Search for the cell housing the specified text and yield its [X, Y] center coordinate. 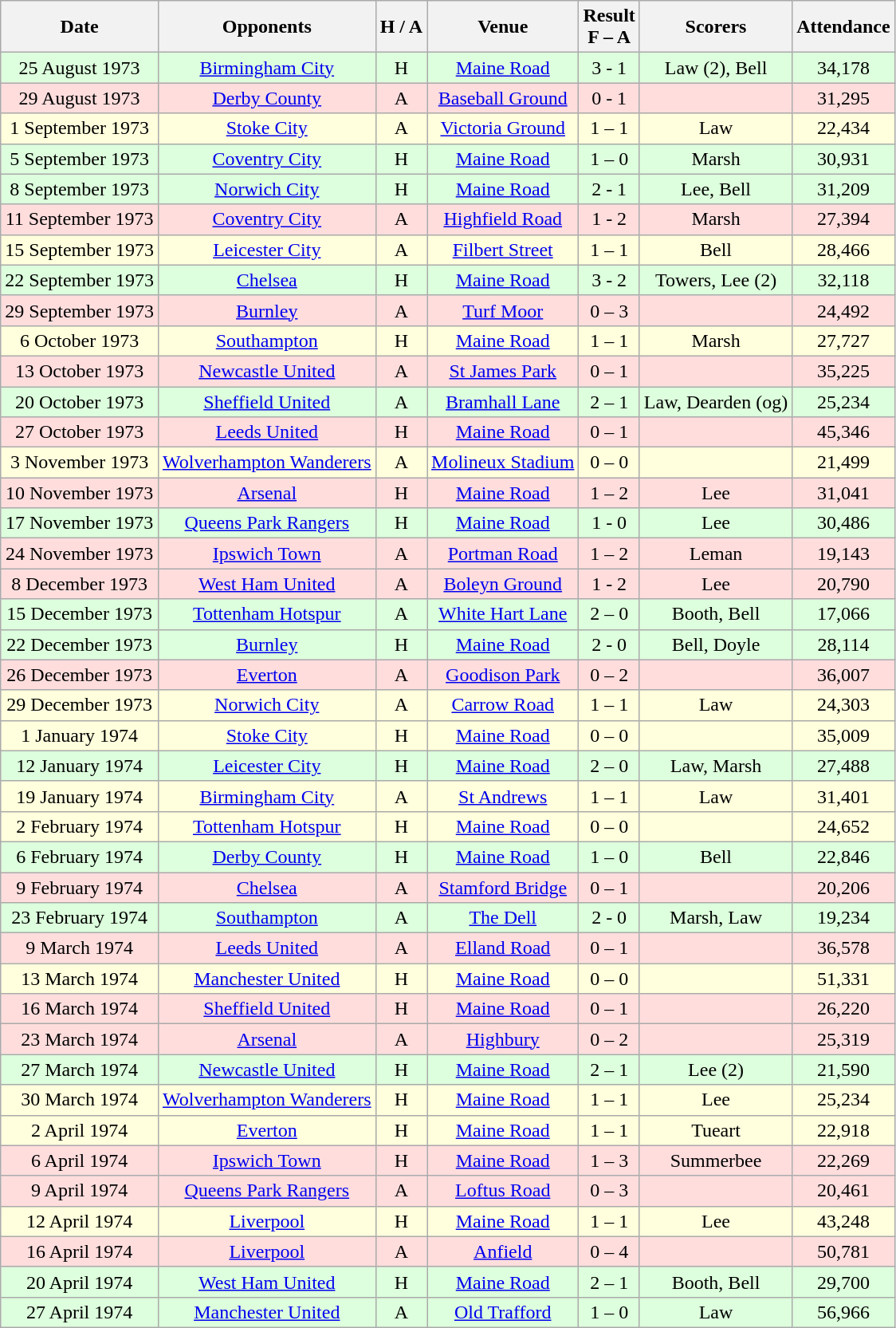
3 November 1973 [80, 463]
29 September 1973 [80, 310]
8 September 1973 [80, 189]
Goodison Park [503, 675]
29,700 [843, 1282]
Highbury [503, 1039]
21,499 [843, 463]
50,781 [843, 1251]
26,220 [843, 1009]
24 November 1973 [80, 554]
12 April 1974 [80, 1221]
23 February 1974 [80, 918]
2 - 1 [609, 189]
43,248 [843, 1221]
Law, Dearden (og) [716, 401]
Scorers [716, 27]
28,114 [843, 644]
15 December 1973 [80, 614]
25 August 1973 [80, 68]
24,492 [843, 310]
Filbert Street [503, 250]
24,652 [843, 826]
12 January 1974 [80, 766]
20,206 [843, 888]
10 November 1973 [80, 493]
Stamford Bridge [503, 888]
27,488 [843, 766]
3 - 1 [609, 68]
20 October 1973 [80, 401]
Loftus Road [503, 1191]
Victoria Ground [503, 128]
3 - 2 [609, 280]
24,303 [843, 705]
27 April 1974 [80, 1312]
20 April 1974 [80, 1282]
Lee, Bell [716, 189]
25,319 [843, 1039]
6 April 1974 [80, 1161]
1 – 3 [609, 1161]
9 February 1974 [80, 888]
27,727 [843, 341]
St Andrews [503, 796]
31,041 [843, 493]
22 December 1973 [80, 644]
1 - 0 [609, 523]
Portman Road [503, 554]
0 - 1 [609, 98]
Carrow Road [503, 705]
Old Trafford [503, 1312]
H / A [401, 27]
White Hart Lane [503, 614]
Bramhall Lane [503, 401]
Leman [716, 554]
2 April 1974 [80, 1130]
ResultF – A [609, 27]
Opponents [266, 27]
31,401 [843, 796]
36,007 [843, 675]
Turf Moor [503, 310]
2 February 1974 [80, 826]
Baseball Ground [503, 98]
26 December 1973 [80, 675]
Tueart [716, 1130]
27 October 1973 [80, 432]
16 April 1974 [80, 1251]
13 March 1974 [80, 979]
29 August 1973 [80, 98]
1 January 1974 [80, 735]
Venue [503, 27]
32,118 [843, 280]
27,394 [843, 219]
Attendance [843, 27]
17,066 [843, 614]
30,931 [843, 159]
Date [80, 27]
Elland Road [503, 948]
11 September 1973 [80, 219]
35,225 [843, 371]
22,846 [843, 857]
51,331 [843, 979]
20,790 [843, 584]
31,295 [843, 98]
23 March 1974 [80, 1039]
45,346 [843, 432]
19 January 1974 [80, 796]
16 March 1974 [80, 1009]
6 October 1973 [80, 341]
Law (2), Bell [716, 68]
Lee (2) [716, 1070]
22 September 1973 [80, 280]
35,009 [843, 735]
15 September 1973 [80, 250]
The Dell [503, 918]
Bell, Doyle [716, 644]
19,143 [843, 554]
30,486 [843, 523]
Anfield [503, 1251]
9 March 1974 [80, 948]
Molineux Stadium [503, 463]
6 February 1974 [80, 857]
Towers, Lee (2) [716, 280]
19,234 [843, 918]
13 October 1973 [80, 371]
Marsh, Law [716, 918]
28,466 [843, 250]
36,578 [843, 948]
22,434 [843, 128]
9 April 1974 [80, 1191]
34,178 [843, 68]
8 December 1973 [80, 584]
21,590 [843, 1070]
20,461 [843, 1191]
5 September 1973 [80, 159]
Highfield Road [503, 219]
29 December 1973 [80, 705]
0 – 4 [609, 1251]
Summerbee [716, 1161]
27 March 1974 [80, 1070]
Boleyn Ground [503, 584]
31,209 [843, 189]
22,918 [843, 1130]
1 September 1973 [80, 128]
22,269 [843, 1161]
17 November 1973 [80, 523]
Law, Marsh [716, 766]
30 March 1974 [80, 1100]
St James Park [503, 371]
56,966 [843, 1312]
